Pinpoint the cell where the given text exists, returning its (X, Y) midpoint coordinate. 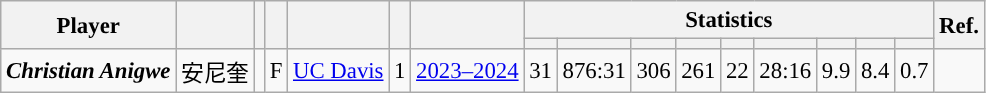
UC Davis (338, 71)
0.7 (914, 71)
安尼奎 (215, 71)
Christian Anigwe (88, 71)
261 (698, 71)
31 (540, 71)
9.9 (836, 71)
Player (88, 25)
22 (738, 71)
Statistics (729, 20)
F (276, 71)
1 (400, 71)
Ref. (959, 25)
876:31 (594, 71)
306 (654, 71)
28:16 (786, 71)
8.4 (876, 71)
2023–2024 (468, 71)
